Identify which cell holds the provided text, then report its (x, y) central coordinate. 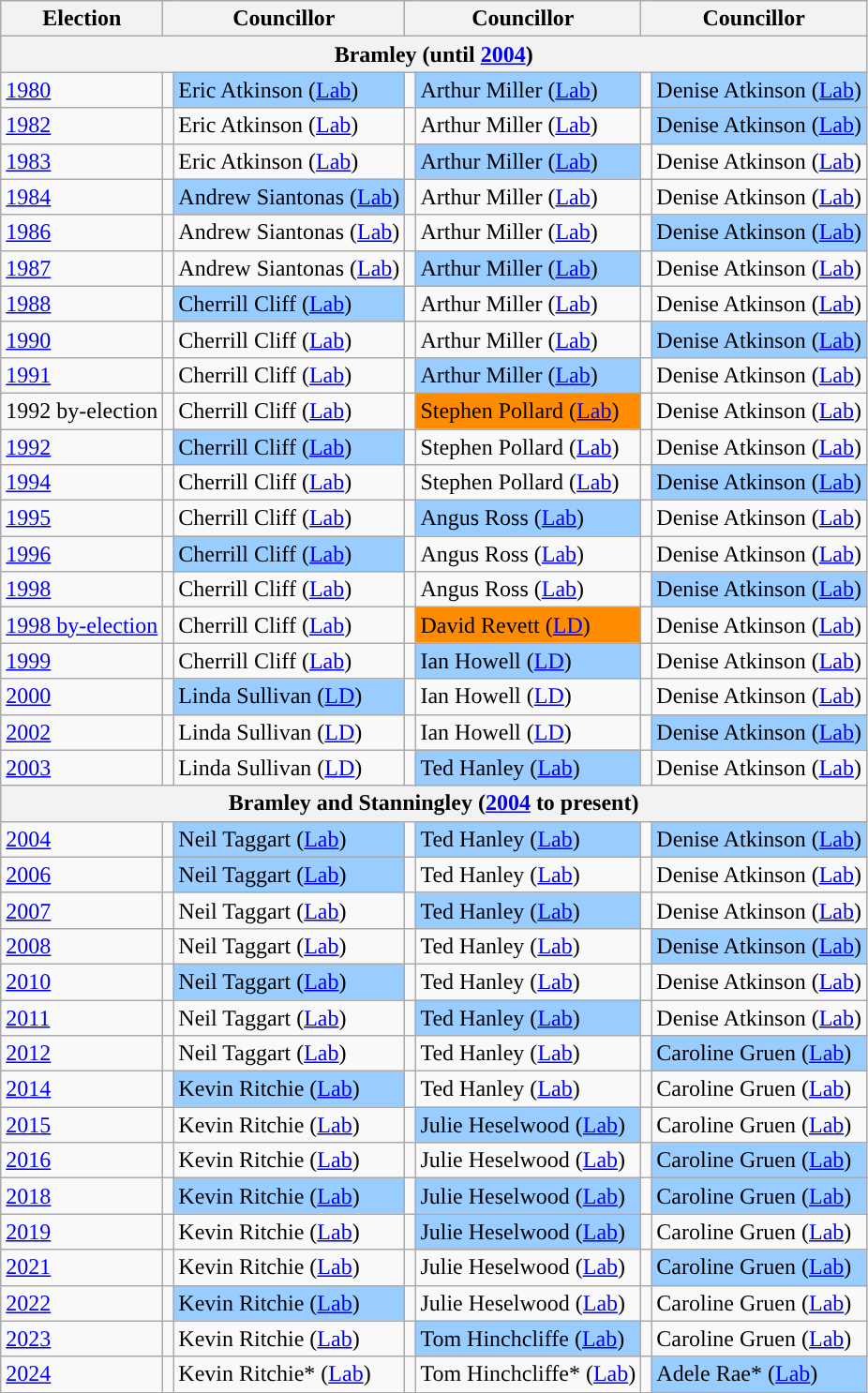
1998 by-election (82, 625)
2015 (82, 1125)
Adele Rae* (Lab) (759, 1374)
David Revett (LD) (529, 625)
2008 (82, 946)
2003 (82, 768)
2011 (82, 1017)
2023 (82, 1339)
2021 (82, 1267)
1983 (82, 161)
2004 (82, 839)
1994 (82, 483)
2002 (82, 732)
Bramley and Stanningley (2004 to present) (434, 803)
1987 (82, 268)
1992 by-election (82, 411)
1988 (82, 304)
1998 (82, 590)
2014 (82, 1089)
2000 (82, 696)
1991 (82, 375)
2016 (82, 1161)
2022 (82, 1303)
2012 (82, 1054)
1999 (82, 661)
2006 (82, 875)
1986 (82, 232)
Bramley (until 2004) (434, 54)
Tom Hinchcliffe* (Lab) (529, 1374)
1980 (82, 90)
Tom Hinchcliffe (Lab) (529, 1339)
1995 (82, 518)
2024 (82, 1374)
Election (82, 19)
2019 (82, 1232)
2010 (82, 981)
1990 (82, 339)
2018 (82, 1196)
Kevin Ritchie* (Lab) (289, 1374)
2007 (82, 910)
1982 (82, 126)
1996 (82, 554)
1984 (82, 197)
1992 (82, 447)
